Scan for the cell matching the given text and deliver its [x, y] coordinate at center. 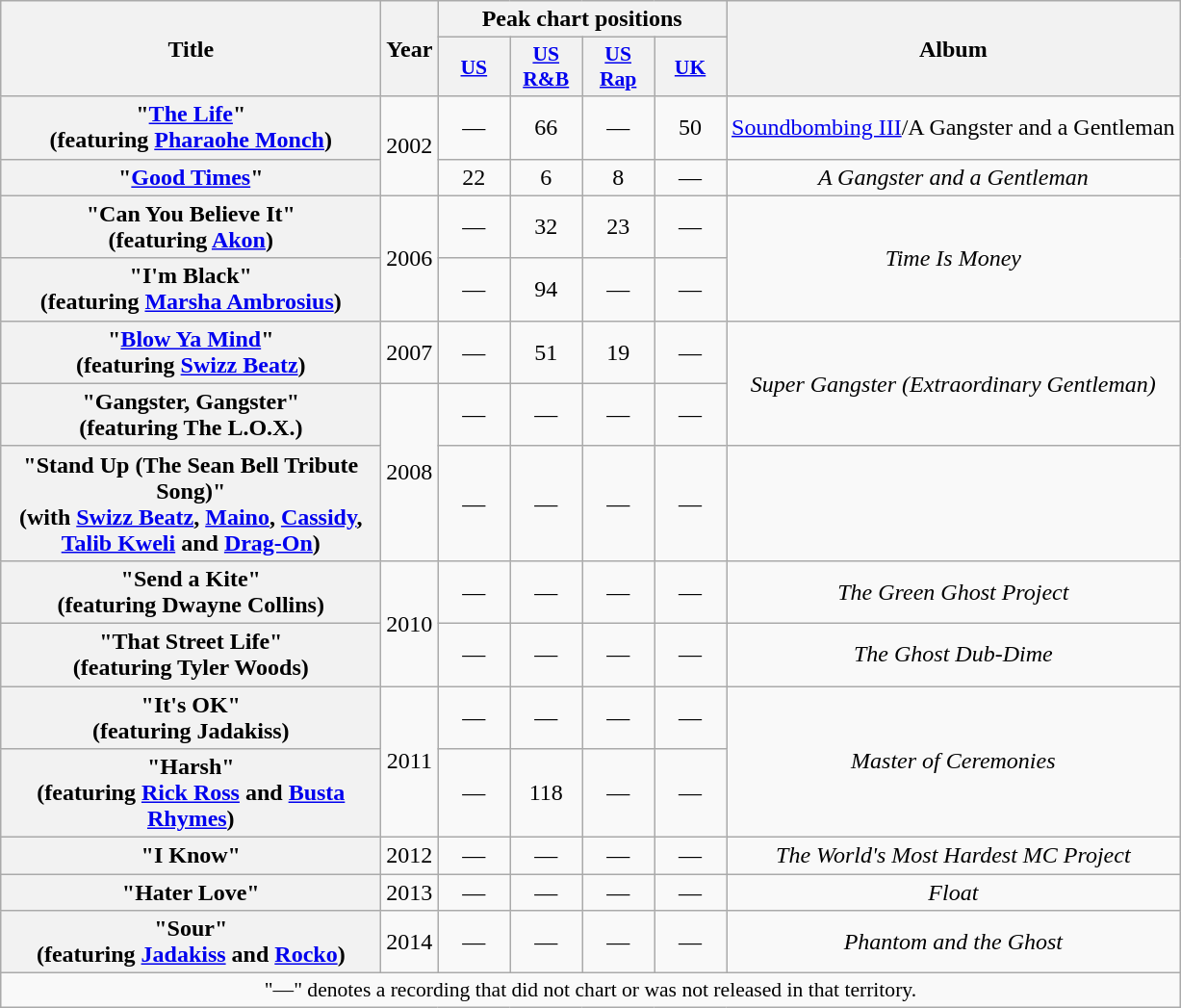
"Send a Kite"(featuring Dwayne Collins) [191, 591]
Phantom and the Ghost [953, 942]
2008 [410, 472]
2013 [410, 892]
2012 [410, 856]
8 [618, 177]
66 [547, 127]
"Can You Believe It"(featuring Akon) [191, 227]
"Sour"(featuring Jadakiss and Rocko) [191, 942]
"Harsh"(featuring Rick Ross and Busta Rhymes) [191, 793]
Master of Ceremonies [953, 761]
6 [547, 177]
23 [618, 227]
2011 [410, 761]
"Hater Love" [191, 892]
19 [618, 352]
Super Gangster (Extraordinary Gentleman) [953, 383]
The Ghost Dub-Dime [953, 655]
2002 [410, 146]
2006 [410, 258]
Time Is Money [953, 258]
118 [547, 793]
"I Know" [191, 856]
"The Life"(featuring Pharaohe Monch) [191, 127]
2014 [410, 942]
"Blow Ya Mind"(featuring Swizz Beatz) [191, 352]
Title [191, 48]
"I'm Black"(featuring Marsha Ambrosius) [191, 289]
UK [691, 67]
22 [474, 177]
94 [547, 289]
A Gangster and a Gentleman [953, 177]
2010 [410, 623]
"—" denotes a recording that did not chart or was not released in that territory. [591, 991]
32 [547, 227]
Year [410, 48]
Float [953, 892]
The Green Ghost Project [953, 591]
Soundbombing III/A Gangster and a Gentleman [953, 127]
US [474, 67]
"That Street Life"(featuring Tyler Woods) [191, 655]
The World's Most Hardest MC Project [953, 856]
Album [953, 48]
"Gangster, Gangster"(featuring The L.O.X.) [191, 414]
"Stand Up (The Sean Bell Tribute Song)"(with Swizz Beatz, Maino, Cassidy, Talib Kweli and Drag-On) [191, 503]
51 [547, 352]
Peak chart positions [582, 19]
USR&B [547, 67]
USRap [618, 67]
2007 [410, 352]
"It's OK"(featuring Jadakiss) [191, 716]
"Good Times" [191, 177]
50 [691, 127]
